Determine the (x, y) coordinate at the center of the cell enclosing the given text.  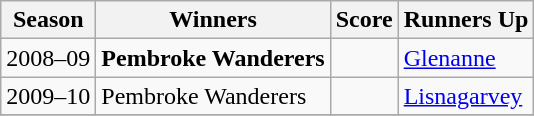
2008–09 (48, 58)
Season (48, 20)
Score (364, 20)
Winners (213, 20)
Lisnagarvey (466, 96)
2009–10 (48, 96)
Glenanne (466, 58)
Runners Up (466, 20)
